Find where the given text appears and provide that cell's center as [x, y] coordinate. 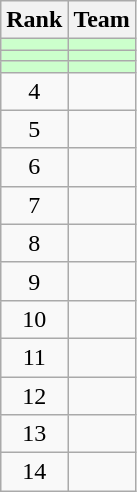
10 [34, 319]
14 [34, 472]
4 [34, 91]
6 [34, 167]
Rank [34, 20]
5 [34, 129]
13 [34, 434]
8 [34, 243]
Team [102, 20]
9 [34, 281]
12 [34, 395]
11 [34, 357]
7 [34, 205]
